Return [x, y] of the center of cell containing provided text 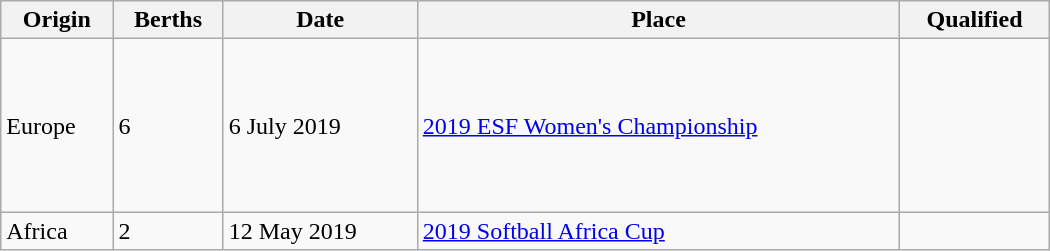
Place [658, 20]
Berths [168, 20]
6 [168, 126]
Europe [57, 126]
6 July 2019 [320, 126]
2019 ESF Women's Championship [658, 126]
Africa [57, 231]
Date [320, 20]
2 [168, 231]
2019 Softball Africa Cup [658, 231]
12 May 2019 [320, 231]
Origin [57, 20]
Qualified [975, 20]
